Scan for the cell matching the given text and deliver its [x, y] coordinate at center. 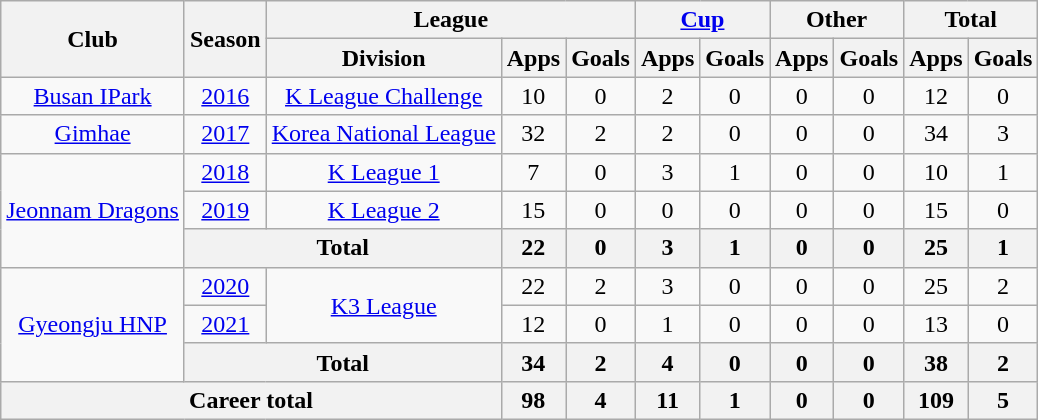
2019 [225, 210]
2018 [225, 172]
2021 [225, 324]
2020 [225, 286]
Gyeongju HNP [93, 324]
Division [384, 58]
K League Challenge [384, 96]
13 [936, 324]
2017 [225, 134]
Season [225, 39]
Gimhae [93, 134]
Club [93, 39]
98 [533, 400]
11 [667, 400]
109 [936, 400]
Career total [251, 400]
League [450, 20]
5 [1003, 400]
38 [936, 362]
Cup [702, 20]
32 [533, 134]
K3 League [384, 305]
K League 1 [384, 172]
Jeonnam Dragons [93, 210]
Busan IPark [93, 96]
2016 [225, 96]
Other [837, 20]
K League 2 [384, 210]
Korea National League [384, 134]
7 [533, 172]
